From the cell containing the given text, extract its center point as [X, Y] coordinate. 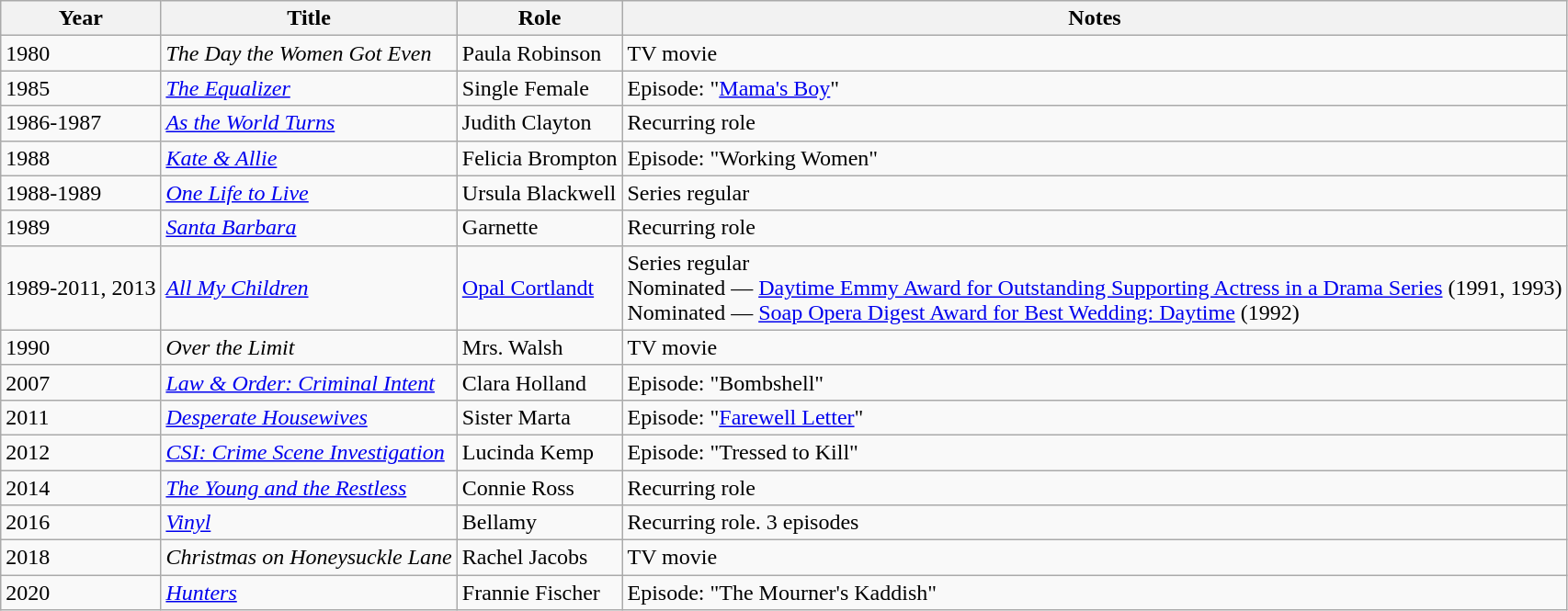
Series regular [1095, 193]
Over the Limit [309, 347]
1986-1987 [81, 123]
Hunters [309, 593]
CSI: Crime Scene Investigation [309, 452]
Episode: "Working Women" [1095, 158]
One Life to Live [309, 193]
Paula Robinson [540, 53]
The Young and the Restless [309, 488]
2018 [81, 558]
Opal Cortlandt [540, 288]
2016 [81, 523]
Frannie Fischer [540, 593]
Title [309, 18]
1989-2011, 2013 [81, 288]
2020 [81, 593]
1985 [81, 88]
Felicia Brompton [540, 158]
Judith Clayton [540, 123]
1990 [81, 347]
The Day the Women Got Even [309, 53]
Episode: "The Mourner's Kaddish" [1095, 593]
Desperate Housewives [309, 417]
Lucinda Kemp [540, 452]
1980 [81, 53]
Sister Marta [540, 417]
Santa Barbara [309, 228]
Notes [1095, 18]
Mrs. Walsh [540, 347]
Kate & Allie [309, 158]
2014 [81, 488]
Episode: "Bombshell" [1095, 382]
Vinyl [309, 523]
Christmas on Honeysuckle Lane [309, 558]
Law & Order: Criminal Intent [309, 382]
All My Children [309, 288]
1988-1989 [81, 193]
Connie Ross [540, 488]
Garnette [540, 228]
Bellamy [540, 523]
2007 [81, 382]
Episode: "Farewell Letter" [1095, 417]
Recurring role. 3 episodes [1095, 523]
2011 [81, 417]
Role [540, 18]
Ursula Blackwell [540, 193]
1989 [81, 228]
Single Female [540, 88]
As the World Turns [309, 123]
Year [81, 18]
The Equalizer [309, 88]
1988 [81, 158]
Rachel Jacobs [540, 558]
Episode: "Tressed to Kill" [1095, 452]
Clara Holland [540, 382]
Episode: "Mama's Boy" [1095, 88]
2012 [81, 452]
